Pinpoint the cell where the given text exists, returning its (x, y) midpoint coordinate. 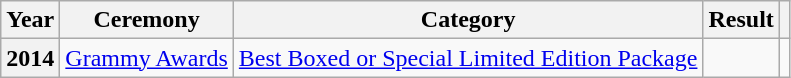
Grammy Awards (147, 58)
Ceremony (147, 20)
Best Boxed or Special Limited Edition Package (468, 58)
2014 (30, 58)
Category (468, 20)
Result (741, 20)
Year (30, 20)
